Identify which cell holds the provided text, then report its [X, Y] central coordinate. 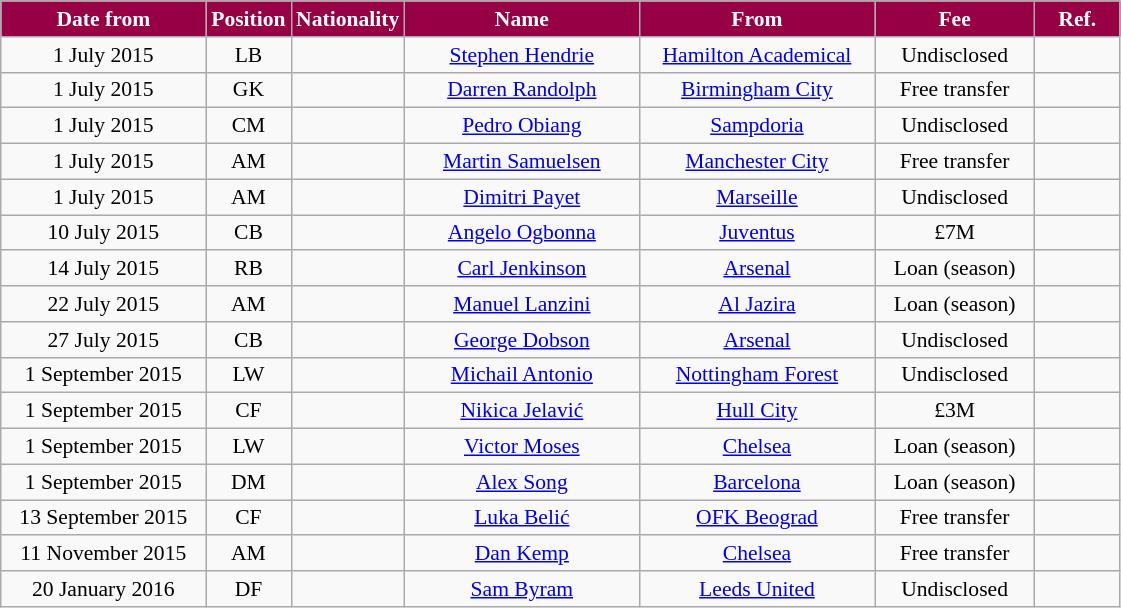
£3M [955, 411]
Name [522, 19]
Hamilton Academical [756, 55]
Date from [104, 19]
Fee [955, 19]
22 July 2015 [104, 304]
Victor Moses [522, 447]
10 July 2015 [104, 233]
From [756, 19]
Position [248, 19]
LB [248, 55]
Hull City [756, 411]
14 July 2015 [104, 269]
GK [248, 90]
Juventus [756, 233]
£7M [955, 233]
Angelo Ogbonna [522, 233]
11 November 2015 [104, 554]
George Dobson [522, 340]
DF [248, 589]
Martin Samuelsen [522, 162]
Michail Antonio [522, 375]
Alex Song [522, 482]
OFK Beograd [756, 518]
Al Jazira [756, 304]
Marseille [756, 197]
27 July 2015 [104, 340]
Barcelona [756, 482]
Nationality [348, 19]
RB [248, 269]
Nikica Jelavić [522, 411]
Sampdoria [756, 126]
Ref. [1078, 19]
Dimitri Payet [522, 197]
CM [248, 126]
Stephen Hendrie [522, 55]
Dan Kemp [522, 554]
20 January 2016 [104, 589]
13 September 2015 [104, 518]
Manchester City [756, 162]
Leeds United [756, 589]
Birmingham City [756, 90]
Nottingham Forest [756, 375]
Darren Randolph [522, 90]
Manuel Lanzini [522, 304]
Carl Jenkinson [522, 269]
Sam Byram [522, 589]
DM [248, 482]
Luka Belić [522, 518]
Pedro Obiang [522, 126]
